Return the (X, Y) coordinate for the center point of the cell that contains the specified text.  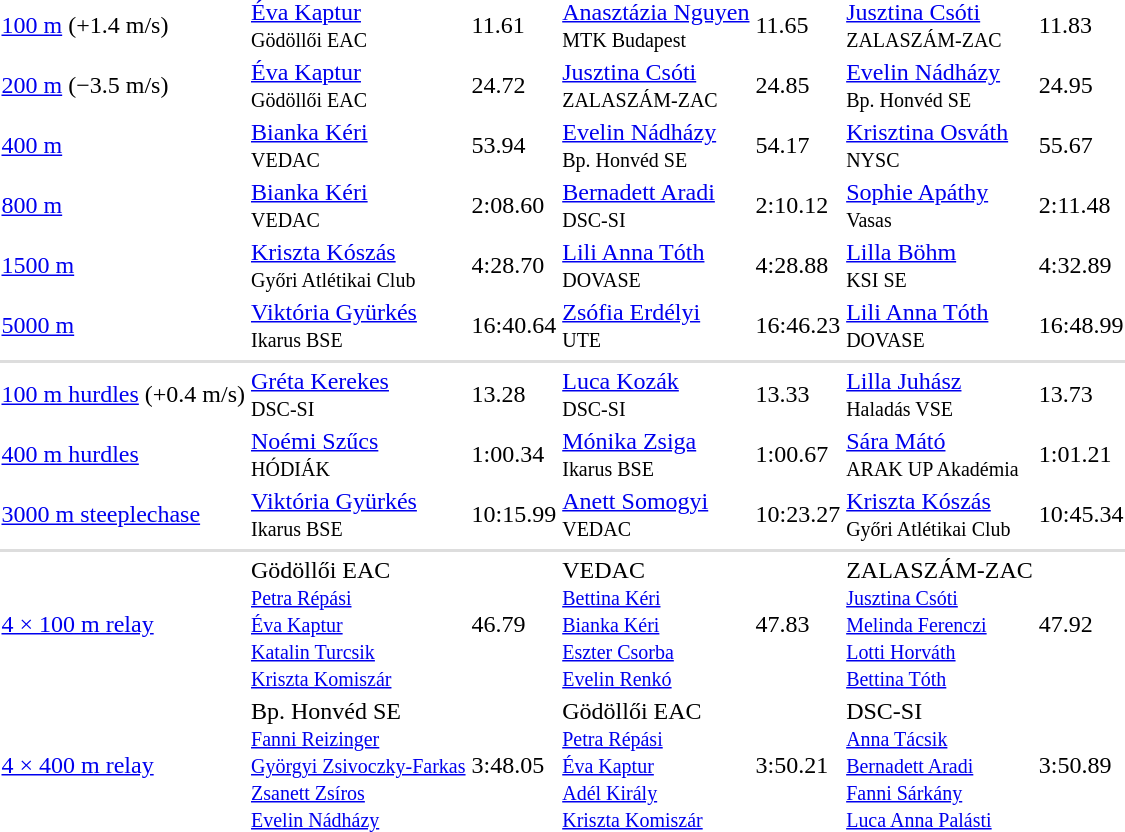
Gödöllői EACPetra Répási Éva Kaptur Katalin Turcsik Kriszta Komiszár (359, 624)
Mónika ZsigaIkarus BSE (656, 454)
400 m hurdles (124, 454)
1:00.67 (798, 454)
53.94 (514, 146)
Jusztina CsótiZALASZÁM-ZAC (656, 86)
4:28.88 (798, 266)
400 m (124, 146)
Zsófia ErdélyiUTE (656, 326)
24.95 (1081, 86)
47.92 (1081, 624)
13.33 (798, 394)
55.67 (1081, 146)
2:11.48 (1081, 206)
4:28.70 (514, 266)
54.17 (798, 146)
Éva KapturGödöllői EAC (359, 86)
13.28 (514, 394)
47.83 (798, 624)
24.85 (798, 86)
10:15.99 (514, 514)
VEDACBettina Kéri Bianka Kéri Eszter Csorba Evelin Renkó (656, 624)
800 m (124, 206)
16:40.64 (514, 326)
4 × 100 m relay (124, 624)
10:23.27 (798, 514)
16:46.23 (798, 326)
Noémi SzűcsHÓDIÁK (359, 454)
3000 m steeplechase (124, 514)
2:10.12 (798, 206)
Gréta KerekesDSC-SI (359, 394)
16:48.99 (1081, 326)
Lilla BöhmKSI SE (940, 266)
13.73 (1081, 394)
24.72 (514, 86)
Sophie ApáthyVasas (940, 206)
2:08.60 (514, 206)
5000 m (124, 326)
1:01.21 (1081, 454)
Bernadett AradiDSC-SI (656, 206)
46.79 (514, 624)
200 m (−3.5 m/s) (124, 86)
ZALASZÁM-ZACJusztina Csóti Melinda Ferenczi Lotti Horváth Bettina Tóth (940, 624)
Krisztina OsváthNYSC (940, 146)
1500 m (124, 266)
100 m hurdles (+0.4 m/s) (124, 394)
Anett SomogyiVEDAC (656, 514)
1:00.34 (514, 454)
Sára MátóARAK UP Akadémia (940, 454)
10:45.34 (1081, 514)
Luca KozákDSC-SI (656, 394)
Lilla JuhászHaladás VSE (940, 394)
4:32.89 (1081, 266)
